Return [X, Y] of the center of cell containing provided text 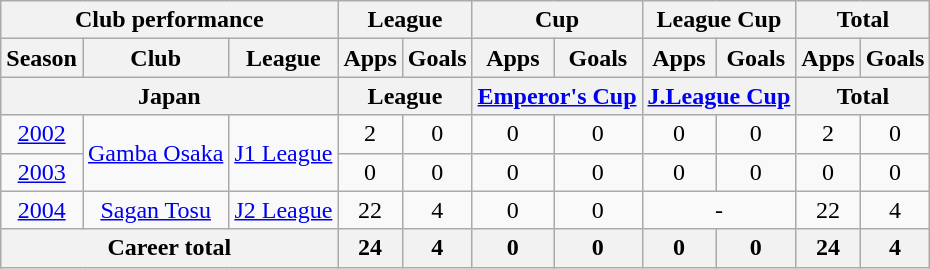
Gamba Osaka [155, 153]
J1 League [284, 153]
2004 [42, 210]
Season [42, 58]
J.League Cup [719, 96]
Sagan Tosu [155, 210]
2003 [42, 172]
Japan [170, 96]
League Cup [719, 20]
Career total [170, 248]
Cup [557, 20]
2002 [42, 134]
J2 League [284, 210]
Club [155, 58]
Club performance [170, 20]
- [719, 210]
Emperor's Cup [557, 96]
